Locate the cell with the specified text and output its [x, y] center coordinate. 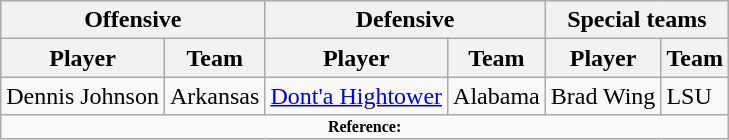
LSU [695, 96]
Special teams [636, 20]
Offensive [133, 20]
Alabama [497, 96]
Brad Wing [603, 96]
Defensive [405, 20]
Dont'a Hightower [356, 96]
Arkansas [214, 96]
Dennis Johnson [83, 96]
Reference: [365, 127]
